Locate the cell with the specified text and output its (X, Y) center coordinate. 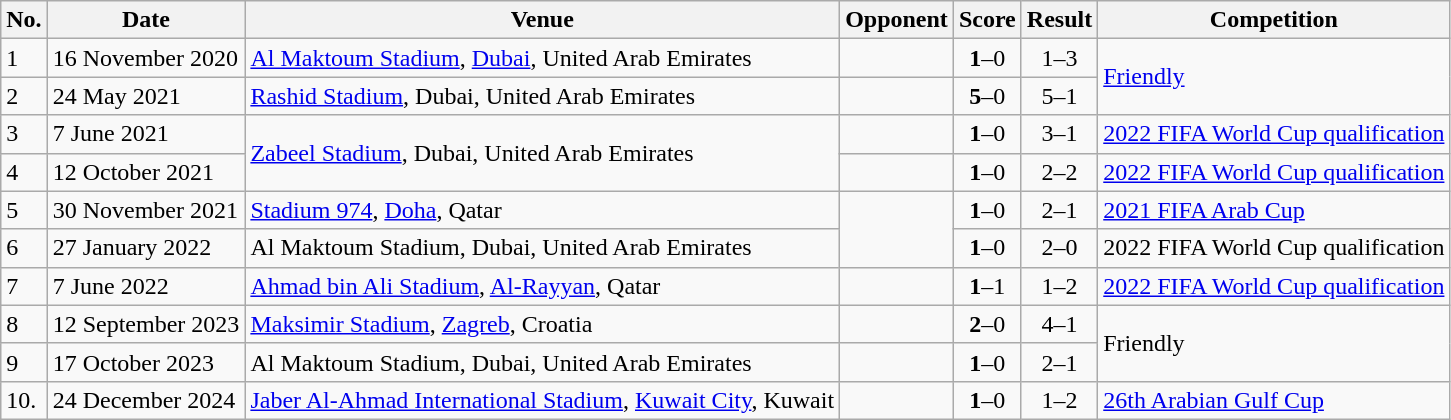
7 June 2022 (146, 286)
16 November 2020 (146, 58)
5 (24, 210)
3–1 (1059, 134)
Rashid Stadium, Dubai, United Arab Emirates (542, 96)
24 May 2021 (146, 96)
Ahmad bin Ali Stadium, Al-Rayyan, Qatar (542, 286)
2–2 (1059, 172)
12 September 2023 (146, 324)
30 November 2021 (146, 210)
Venue (542, 20)
26th Arabian Gulf Cup (1274, 400)
7 (24, 286)
2021 FIFA Arab Cup (1274, 210)
Maksimir Stadium, Zagreb, Croatia (542, 324)
1–1 (987, 286)
Zabeel Stadium, Dubai, United Arab Emirates (542, 153)
Score (987, 20)
Date (146, 20)
1–3 (1059, 58)
Result (1059, 20)
Stadium 974, Doha, Qatar (542, 210)
Jaber Al-Ahmad International Stadium, Kuwait City, Kuwait (542, 400)
27 January 2022 (146, 248)
2 (24, 96)
5–0 (987, 96)
12 October 2021 (146, 172)
Competition (1274, 20)
4–1 (1059, 324)
No. (24, 20)
4 (24, 172)
3 (24, 134)
Opponent (897, 20)
5–1 (1059, 96)
1 (24, 58)
17 October 2023 (146, 362)
24 December 2024 (146, 400)
8 (24, 324)
9 (24, 362)
10. (24, 400)
7 June 2021 (146, 134)
6 (24, 248)
